Capture the cell that displays the provided text and extract its (x, y) central coordinate. 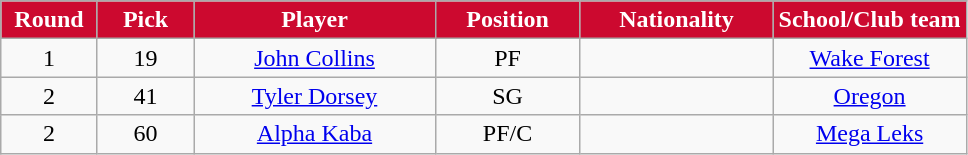
PF (508, 58)
1 (50, 58)
School/Club team (870, 20)
60 (146, 134)
PF/C (508, 134)
Position (508, 20)
Player (314, 20)
Nationality (676, 20)
Wake Forest (870, 58)
SG (508, 96)
John Collins (314, 58)
Round (50, 20)
Tyler Dorsey (314, 96)
Pick (146, 20)
Mega Leks (870, 134)
Oregon (870, 96)
Alpha Kaba (314, 134)
19 (146, 58)
41 (146, 96)
